Output the (X, Y) coordinate of the center of the cell containing the given text.  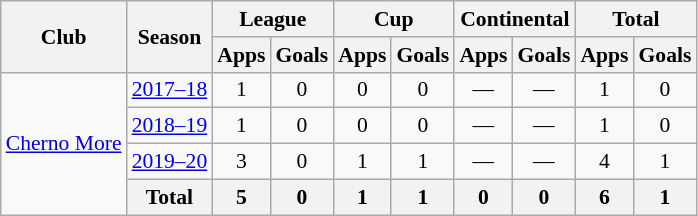
2017–18 (170, 90)
6 (604, 197)
4 (604, 162)
3 (241, 162)
League (272, 19)
5 (241, 197)
Season (170, 36)
Club (64, 36)
Continental (514, 19)
2019–20 (170, 162)
Cherno More (64, 143)
2018–19 (170, 126)
Cup (394, 19)
